For the text-containing cell, return its midpoint in [x, y] coordinate format. 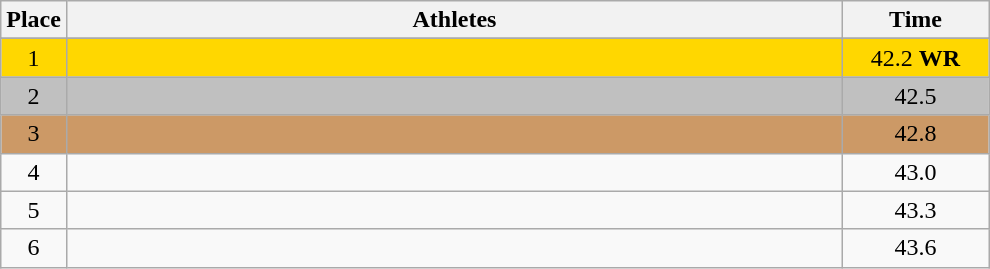
6 [34, 248]
2 [34, 96]
42.8 [916, 134]
3 [34, 134]
43.3 [916, 210]
Place [34, 20]
Athletes [454, 20]
5 [34, 210]
4 [34, 172]
1 [34, 58]
42.5 [916, 96]
43.0 [916, 172]
Time [916, 20]
43.6 [916, 248]
42.2 WR [916, 58]
